Provide the [x, y] coordinate of the cell's center where the given text is located.  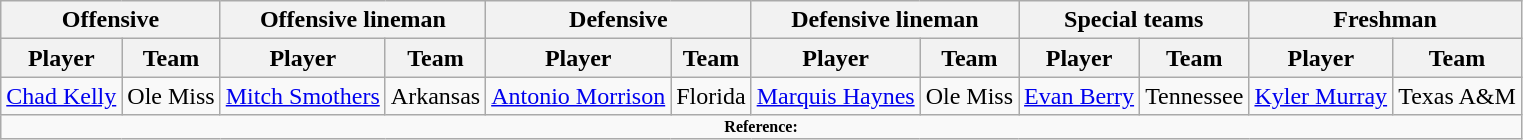
Arkansas [435, 96]
Chad Kelly [62, 96]
Texas A&M [1458, 96]
Tennessee [1194, 96]
Marquis Haynes [836, 96]
Antonio Morrison [578, 96]
Offensive [110, 20]
Defensive [618, 20]
Freshman [1385, 20]
Defensive lineman [884, 20]
Mitch Smothers [302, 96]
Florida [711, 96]
Evan Berry [1080, 96]
Offensive lineman [352, 20]
Kyler Murray [1321, 96]
Reference: [762, 127]
Special teams [1134, 20]
